Extract the [X, Y] coordinate from the center of the cell holding the provided text.  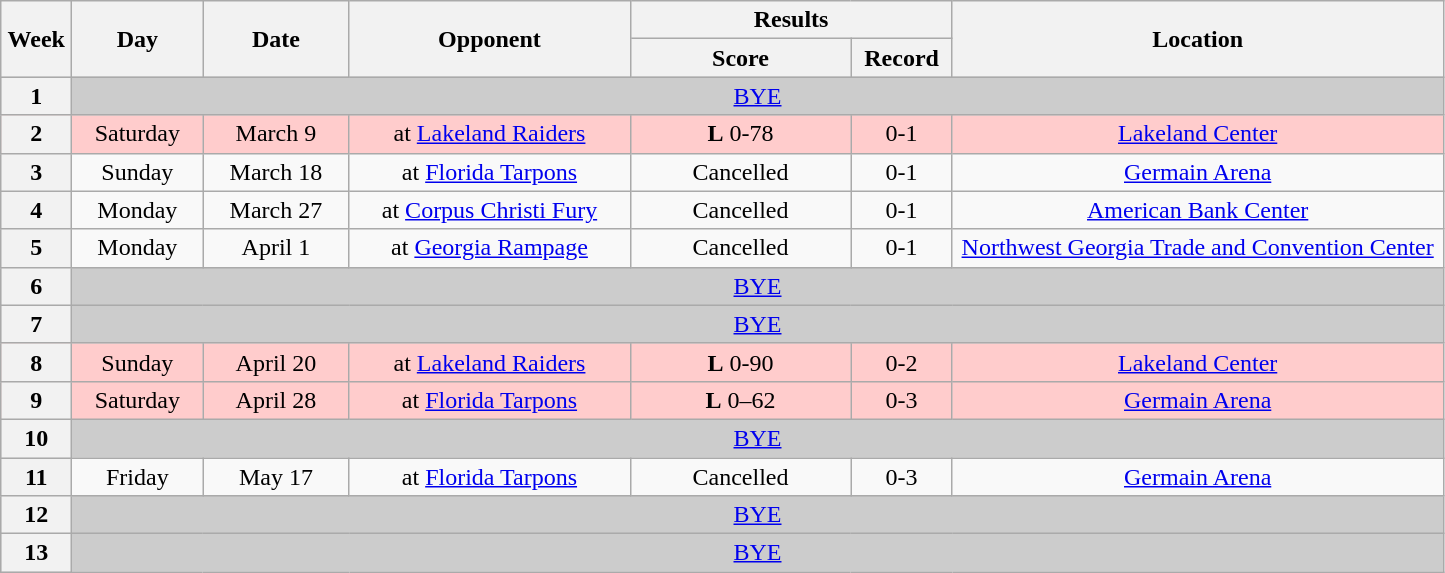
9 [36, 400]
Friday [138, 477]
March 9 [276, 134]
Week [36, 39]
March 18 [276, 172]
1 [36, 96]
Score [740, 58]
May 17 [276, 477]
at Georgia Rampage [490, 248]
10 [36, 438]
2 [36, 134]
Location [1198, 39]
L 0–62 [740, 400]
Results [791, 20]
American Bank Center [1198, 210]
11 [36, 477]
Record [902, 58]
0-2 [902, 362]
4 [36, 210]
Date [276, 39]
Day [138, 39]
L 0-78 [740, 134]
6 [36, 286]
12 [36, 515]
Northwest Georgia Trade and Convention Center [1198, 248]
at Corpus Christi Fury [490, 210]
April 28 [276, 400]
April 1 [276, 248]
7 [36, 324]
8 [36, 362]
3 [36, 172]
5 [36, 248]
L 0-90 [740, 362]
13 [36, 553]
Opponent [490, 39]
March 27 [276, 210]
April 20 [276, 362]
